Scan for the cell matching the given text and deliver its (X, Y) coordinate at center. 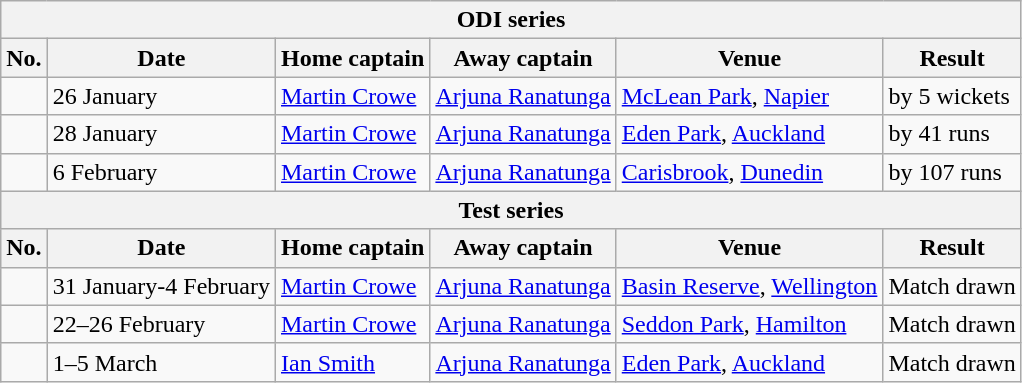
Seddon Park, Hamilton (750, 324)
Ian Smith (352, 362)
Carisbrook, Dunedin (750, 172)
1–5 March (161, 362)
26 January (161, 96)
Basin Reserve, Wellington (750, 286)
Test series (511, 210)
22–26 February (161, 324)
by 107 runs (952, 172)
ODI series (511, 20)
by 5 wickets (952, 96)
28 January (161, 134)
by 41 runs (952, 134)
McLean Park, Napier (750, 96)
6 February (161, 172)
31 January-4 February (161, 286)
